Identify which cell holds the provided text, then report its (x, y) central coordinate. 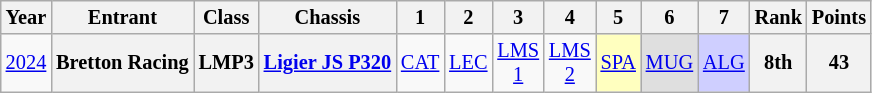
6 (670, 17)
Entrant (122, 17)
Class (226, 17)
SPA (618, 63)
3 (518, 17)
5 (618, 17)
MUG (670, 63)
Year (26, 17)
Chassis (328, 17)
Bretton Racing (122, 63)
8th (778, 63)
43 (839, 63)
1 (420, 17)
ALG (724, 63)
LEC (468, 63)
CAT (420, 63)
4 (570, 17)
LMP3 (226, 63)
Rank (778, 17)
LMS1 (518, 63)
2 (468, 17)
2024 (26, 63)
Ligier JS P320 (328, 63)
Points (839, 17)
7 (724, 17)
LMS2 (570, 63)
